Search for the cell housing the specified text and yield its [X, Y] center coordinate. 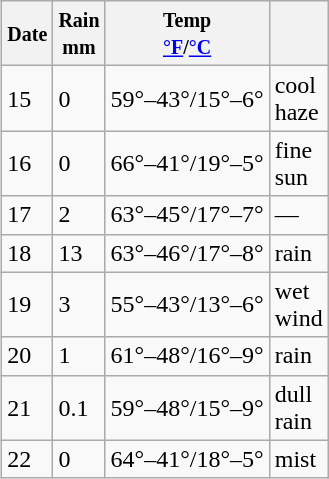
63°–45°/17°–7° [187, 215]
64°–41°/18°–5° [187, 459]
3 [79, 304]
wetwind [298, 304]
mist [298, 459]
Temp°F/°C [187, 34]
coolhaze [298, 98]
22 [28, 459]
finesun [298, 164]
59°–43°/15°–6° [187, 98]
15 [28, 98]
20 [28, 356]
66°–41°/19°–5° [187, 164]
13 [79, 253]
— [298, 215]
61°–48°/16°–9° [187, 356]
19 [28, 304]
Date [28, 34]
59°–48°/15°–9° [187, 408]
55°–43°/13°–6° [187, 304]
0.1 [79, 408]
63°–46°/17°–8° [187, 253]
2 [79, 215]
18 [28, 253]
16 [28, 164]
17 [28, 215]
Rainmm [79, 34]
dullrain [298, 408]
1 [79, 356]
21 [28, 408]
